Determine the [X, Y] coordinate at the center of the cell enclosing the given text.  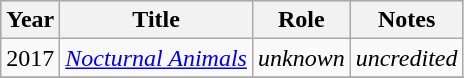
Year [30, 20]
2017 [30, 58]
unknown [301, 58]
Nocturnal Animals [156, 58]
uncredited [406, 58]
Notes [406, 20]
Role [301, 20]
Title [156, 20]
